Detect which cell encompasses the target text, then output its [X, Y] center coordinate. 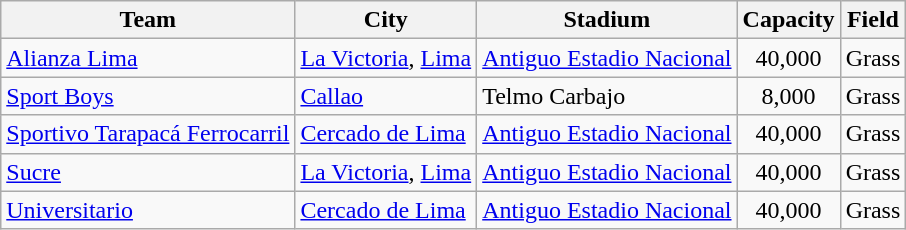
City [386, 20]
Team [148, 20]
Capacity [788, 20]
Field [873, 20]
8,000 [788, 96]
Alianza Lima [148, 58]
Universitario [148, 210]
Sucre [148, 172]
Callao [386, 96]
Sportivo Tarapacá Ferrocarril [148, 134]
Sport Boys [148, 96]
Telmo Carbajo [607, 96]
Stadium [607, 20]
